Scan for the cell matching the given text and deliver its [x, y] coordinate at center. 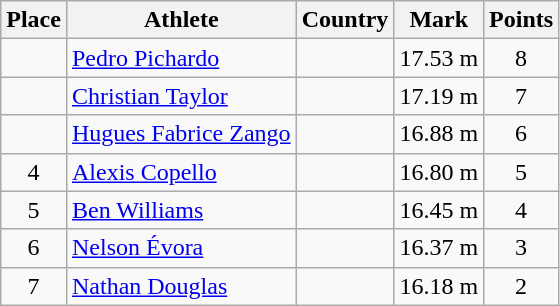
16.37 m [439, 248]
8 [522, 58]
Athlete [181, 20]
Points [522, 20]
2 [522, 286]
16.18 m [439, 286]
Christian Taylor [181, 96]
16.80 m [439, 172]
17.53 m [439, 58]
Place [34, 20]
Country [345, 20]
3 [522, 248]
Alexis Copello [181, 172]
Nathan Douglas [181, 286]
Mark [439, 20]
Nelson Évora [181, 248]
Hugues Fabrice Zango [181, 134]
Ben Williams [181, 210]
16.45 m [439, 210]
17.19 m [439, 96]
16.88 m [439, 134]
Pedro Pichardo [181, 58]
